Search for the cell housing the specified text and yield its (X, Y) center coordinate. 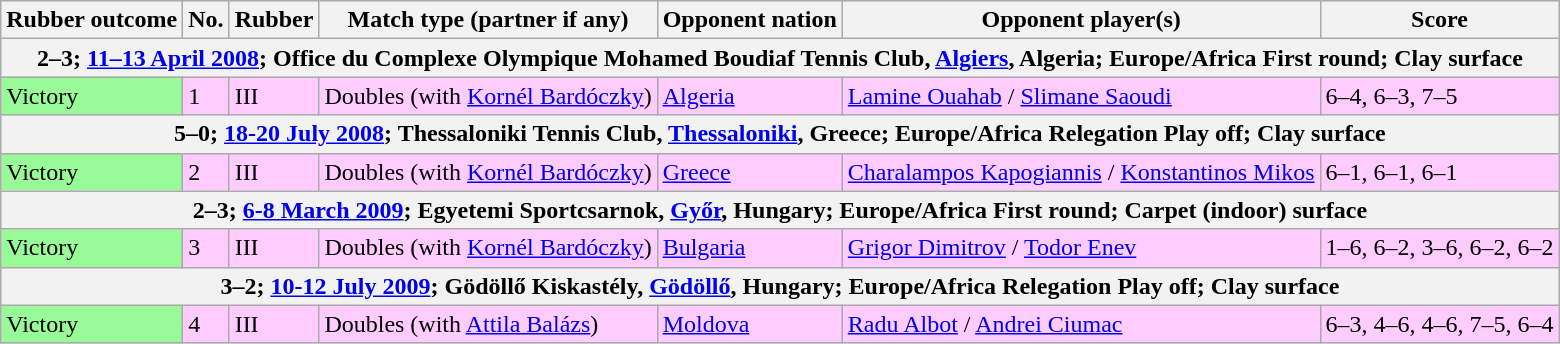
Greece (750, 172)
5–0; 18-20 July 2008; Thessaloniki Tennis Club, Thessaloniki, Greece; Europe/Africa Relegation Play off; Clay surface (780, 134)
Doubles (with Attila Balázs) (488, 324)
3–2; 10-12 July 2009; Gödöllő Kiskastély, Gödöllő, Hungary; Europe/Africa Relegation Play off; Clay surface (780, 286)
Bulgaria (750, 248)
No. (206, 20)
Lamine Ouahab / Slimane Saoudi (1081, 96)
1–6, 6–2, 3–6, 6–2, 6–2 (1440, 248)
6–1, 6–1, 6–1 (1440, 172)
2–3; 6-8 March 2009; Egyetemi Sportcsarnok, Győr, Hungary; Europe/Africa First round; Carpet (indoor) surface (780, 210)
2–3; 11–13 April 2008; Office du Complexe Olympique Mohamed Boudiaf Tennis Club, Algiers, Algeria; Europe/Africa First round; Clay surface (780, 58)
1 (206, 96)
Opponent player(s) (1081, 20)
Match type (partner if any) (488, 20)
Charalampos Kapogiannis / Konstantinos Mikos (1081, 172)
Moldova (750, 324)
4 (206, 324)
Rubber outcome (92, 20)
Radu Albot / Andrei Ciumac (1081, 324)
Score (1440, 20)
Grigor Dimitrov / Todor Enev (1081, 248)
3 (206, 248)
Algeria (750, 96)
6–4, 6–3, 7–5 (1440, 96)
6–3, 4–6, 4–6, 7–5, 6–4 (1440, 324)
2 (206, 172)
Rubber (274, 20)
Opponent nation (750, 20)
